Search for the cell housing the specified text and yield its [X, Y] center coordinate. 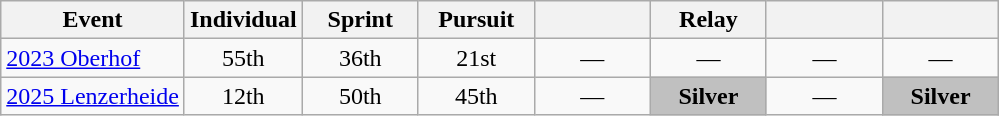
45th [476, 96]
36th [360, 58]
55th [243, 58]
Sprint [360, 20]
21st [476, 58]
12th [243, 96]
2025 Lenzerheide [93, 96]
50th [360, 96]
2023 Oberhof [93, 58]
Pursuit [476, 20]
Individual [243, 20]
Relay [708, 20]
Event [93, 20]
